Locate the cell with the specified text and output its (X, Y) center coordinate. 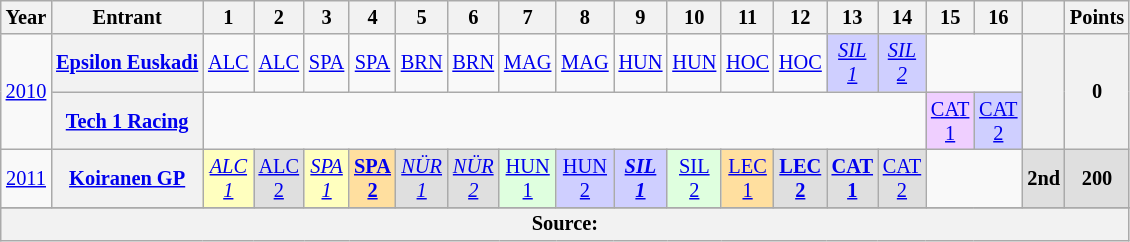
5 (422, 17)
12 (800, 17)
4 (372, 17)
NÜR1 (422, 178)
Tech 1 Racing (127, 121)
SPA1 (326, 178)
10 (694, 17)
1 (228, 17)
HUN2 (584, 178)
LEC2 (800, 178)
14 (902, 17)
9 (641, 17)
ALC2 (279, 178)
13 (852, 17)
200 (1097, 178)
SPA2 (372, 178)
LEC1 (748, 178)
0 (1097, 92)
ALC1 (228, 178)
15 (950, 17)
Epsilon Euskadi (127, 63)
2011 (26, 178)
16 (998, 17)
NÜR2 (473, 178)
HUN1 (528, 178)
2 (279, 17)
Points (1097, 17)
7 (528, 17)
2nd (1044, 178)
3 (326, 17)
6 (473, 17)
Entrant (127, 17)
Koiranen GP (127, 178)
11 (748, 17)
2010 (26, 92)
Year (26, 17)
8 (584, 17)
Source: (565, 224)
